Pinpoint the cell where the given text exists, returning its [X, Y] midpoint coordinate. 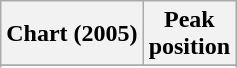
Peakposition [189, 34]
Chart (2005) [72, 34]
